Search for the cell housing the specified text and yield its (x, y) center coordinate. 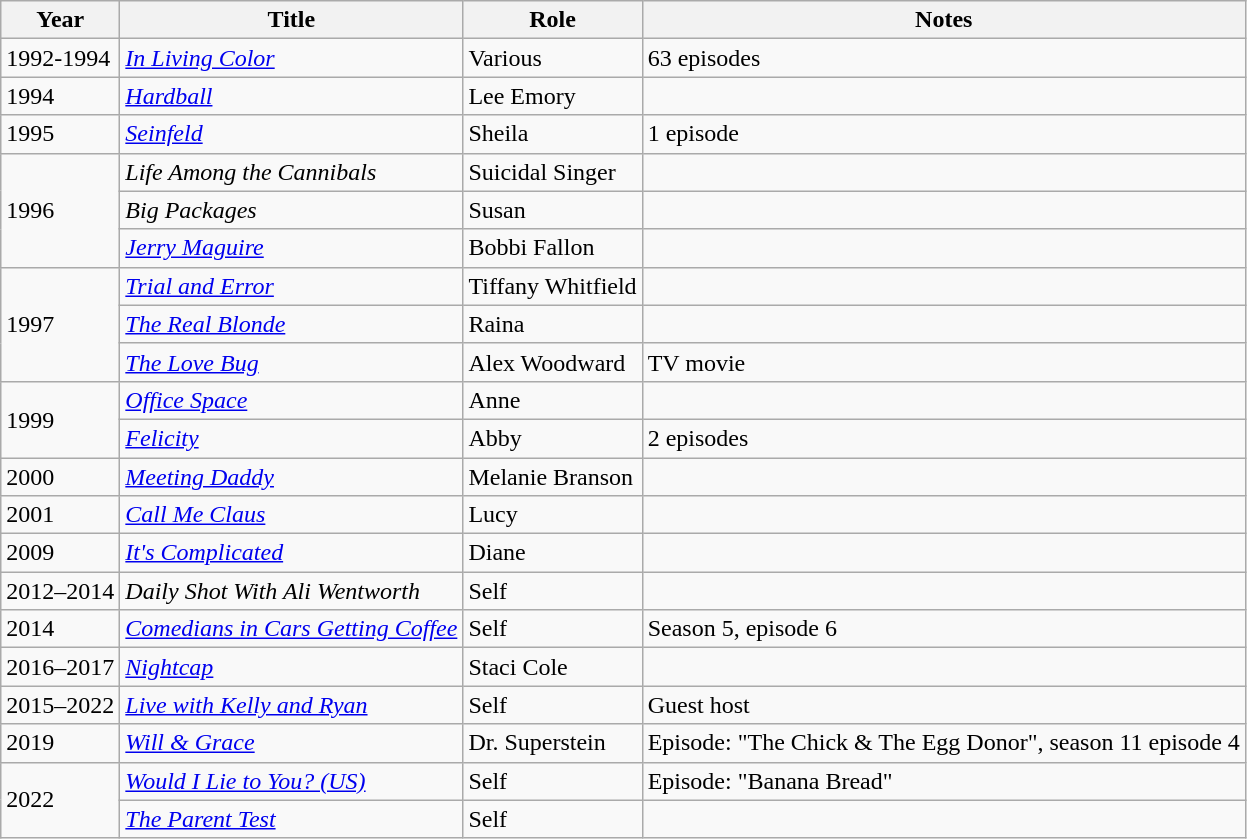
TV movie (944, 362)
2022 (60, 800)
Big Packages (292, 210)
1995 (60, 134)
In Living Color (292, 58)
Episode: "Banana Bread" (944, 781)
The Parent Test (292, 819)
Comedians in Cars Getting Coffee (292, 629)
Daily Shot With Ali Wentworth (292, 591)
1999 (60, 419)
Meeting Daddy (292, 477)
2014 (60, 629)
Felicity (292, 438)
2015–2022 (60, 705)
Episode: "The Chick & The Egg Donor", season 11 episode 4 (944, 743)
Notes (944, 20)
Seinfeld (292, 134)
Sheila (552, 134)
1992-1994 (60, 58)
The Love Bug (292, 362)
Live with Kelly and Ryan (292, 705)
Guest host (944, 705)
Nightcap (292, 667)
Anne (552, 400)
Lee Emory (552, 96)
2016–2017 (60, 667)
Raina (552, 324)
Melanie Branson (552, 477)
Lucy (552, 515)
The Real Blonde (292, 324)
Hardball (292, 96)
1997 (60, 324)
Dr. Superstein (552, 743)
Will & Grace (292, 743)
Alex Woodward (552, 362)
Season 5, episode 6 (944, 629)
Suicidal Singer (552, 172)
Diane (552, 553)
2001 (60, 515)
Tiffany Whitfield (552, 286)
Jerry Maguire (292, 248)
2000 (60, 477)
Staci Cole (552, 667)
Abby (552, 438)
Trial and Error (292, 286)
2012–2014 (60, 591)
Would I Lie to You? (US) (292, 781)
Call Me Claus (292, 515)
2019 (60, 743)
2 episodes (944, 438)
1 episode (944, 134)
Title (292, 20)
It's Complicated (292, 553)
Year (60, 20)
Life Among the Cannibals (292, 172)
63 episodes (944, 58)
Susan (552, 210)
Bobbi Fallon (552, 248)
Role (552, 20)
Various (552, 58)
Office Space (292, 400)
1996 (60, 210)
2009 (60, 553)
1994 (60, 96)
